For the text-containing cell, return its midpoint in [x, y] coordinate format. 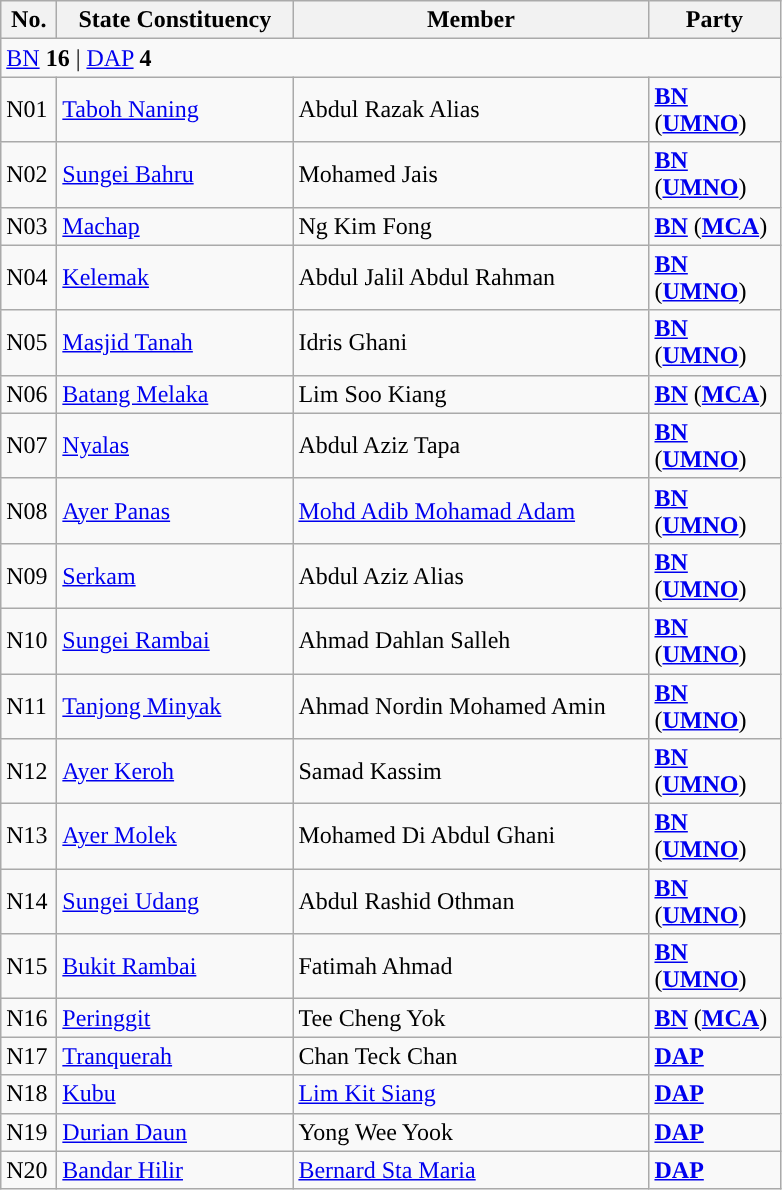
No. [29, 20]
N15 [29, 966]
N05 [29, 342]
Bernard Sta Maria [471, 1170]
Idris Ghani [471, 342]
N16 [29, 1018]
N11 [29, 706]
Abdul Rashid Othman [471, 902]
Samad Kassim [471, 772]
Sungei Bahru [175, 174]
Party [714, 20]
Member [471, 20]
Fatimah Ahmad [471, 966]
Bandar Hilir [175, 1170]
N10 [29, 640]
N09 [29, 576]
N14 [29, 902]
Serkam [175, 576]
Masjid Tanah [175, 342]
Abdul Aziz Alias [471, 576]
Ahmad Dahlan Salleh [471, 640]
N07 [29, 446]
Ahmad Nordin Mohamed Amin [471, 706]
Yong Wee Yook [471, 1132]
N20 [29, 1170]
Tee Cheng Yok [471, 1018]
Lim Kit Siang [471, 1094]
N12 [29, 772]
Abdul Aziz Tapa [471, 446]
Taboh Naning [175, 110]
Sungei Rambai [175, 640]
N02 [29, 174]
Ayer Keroh [175, 772]
BN 16 | DAP 4 [390, 58]
Nyalas [175, 446]
Mohamed Jais [471, 174]
Mohamed Di Abdul Ghani [471, 836]
N13 [29, 836]
Kubu [175, 1094]
Abdul Razak Alias [471, 110]
N03 [29, 226]
Mohd Adib Mohamad Adam [471, 510]
Durian Daun [175, 1132]
N01 [29, 110]
Abdul Jalil Abdul Rahman [471, 278]
N04 [29, 278]
Kelemak [175, 278]
N17 [29, 1056]
Sungei Udang [175, 902]
Tranquerah [175, 1056]
State Constituency [175, 20]
Machap [175, 226]
N18 [29, 1094]
Tanjong Minyak [175, 706]
N06 [29, 394]
N19 [29, 1132]
Chan Teck Chan [471, 1056]
N08 [29, 510]
Ng Kim Fong [471, 226]
Ayer Panas [175, 510]
Peringgit [175, 1018]
Ayer Molek [175, 836]
Lim Soo Kiang [471, 394]
Batang Melaka [175, 394]
Bukit Rambai [175, 966]
